Return (x, y) of the center of cell containing provided text 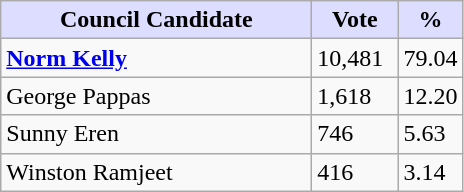
12.20 (430, 96)
1,618 (355, 96)
Norm Kelly (156, 58)
79.04 (430, 58)
Winston Ramjeet (156, 172)
10,481 (355, 58)
Vote (355, 20)
3.14 (430, 172)
416 (355, 172)
5.63 (430, 134)
George Pappas (156, 96)
Council Candidate (156, 20)
Sunny Eren (156, 134)
% (430, 20)
746 (355, 134)
